Determine the [x, y] coordinate at the center of the cell enclosing the given text.  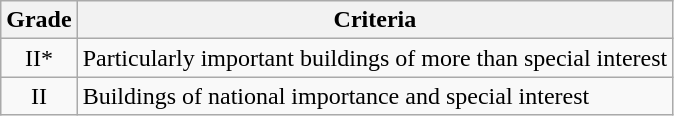
II [39, 96]
Buildings of national importance and special interest [375, 96]
Particularly important buildings of more than special interest [375, 58]
Criteria [375, 20]
II* [39, 58]
Grade [39, 20]
